Output the [X, Y] coordinate of the center of the cell containing the given text.  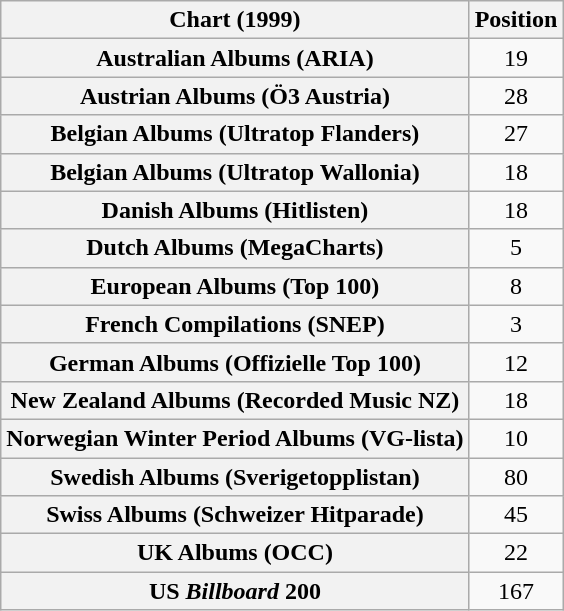
167 [516, 591]
3 [516, 324]
Chart (1999) [235, 20]
Belgian Albums (Ultratop Flanders) [235, 134]
27 [516, 134]
Position [516, 20]
22 [516, 553]
Austrian Albums (Ö3 Austria) [235, 96]
French Compilations (SNEP) [235, 324]
US Billboard 200 [235, 591]
Dutch Albums (MegaCharts) [235, 248]
12 [516, 362]
German Albums (Offizielle Top 100) [235, 362]
Belgian Albums (Ultratop Wallonia) [235, 172]
UK Albums (OCC) [235, 553]
19 [516, 58]
5 [516, 248]
Swedish Albums (Sverigetopplistan) [235, 477]
European Albums (Top 100) [235, 286]
45 [516, 515]
Norwegian Winter Period Albums (VG-lista) [235, 438]
Swiss Albums (Schweizer Hitparade) [235, 515]
New Zealand Albums (Recorded Music NZ) [235, 400]
Australian Albums (ARIA) [235, 58]
8 [516, 286]
28 [516, 96]
10 [516, 438]
Danish Albums (Hitlisten) [235, 210]
80 [516, 477]
